Identify which cell holds the provided text, then report its (x, y) central coordinate. 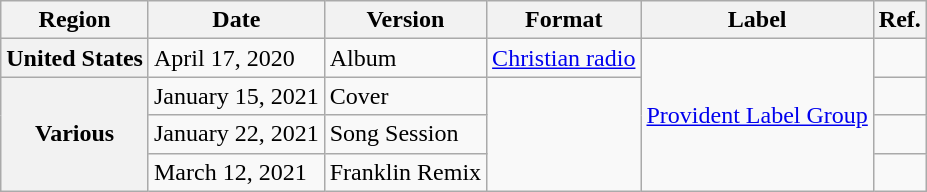
United States (75, 58)
Christian radio (564, 58)
Cover (405, 96)
January 22, 2021 (236, 134)
Song Session (405, 134)
January 15, 2021 (236, 96)
March 12, 2021 (236, 172)
Version (405, 20)
Franklin Remix (405, 172)
April 17, 2020 (236, 58)
Region (75, 20)
Format (564, 20)
Album (405, 58)
Provident Label Group (757, 115)
Date (236, 20)
Various (75, 134)
Label (757, 20)
Ref. (900, 20)
